From the cell containing the given text, extract its center point as [x, y] coordinate. 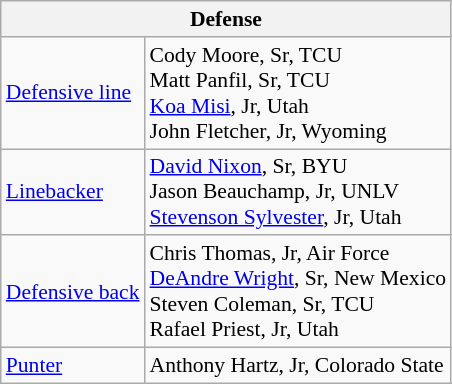
Anthony Hartz, Jr, Colorado State [298, 366]
Cody Moore, Sr, TCUMatt Panfil, Sr, TCUKoa Misi, Jr, UtahJohn Fletcher, Jr, Wyoming [298, 93]
Linebacker [73, 192]
Defensive back [73, 292]
David Nixon, Sr, BYUJason Beauchamp, Jr, UNLVStevenson Sylvester, Jr, Utah [298, 192]
Chris Thomas, Jr, Air ForceDeAndre Wright, Sr, New MexicoSteven Coleman, Sr, TCURafael Priest, Jr, Utah [298, 292]
Punter [73, 366]
Defense [226, 19]
Defensive line [73, 93]
